Detect which cell encompasses the target text, then output its [x, y] center coordinate. 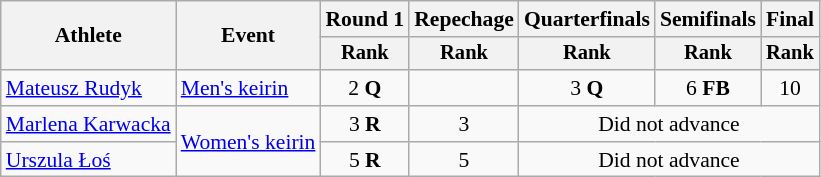
3 [464, 124]
Round 1 [364, 19]
3 R [364, 124]
Event [248, 36]
Semifinals [708, 19]
Final [790, 19]
10 [790, 88]
Women's keirin [248, 142]
Repechage [464, 19]
2 Q [364, 88]
Quarterfinals [587, 19]
Mateusz Rudyk [88, 88]
6 FB [708, 88]
Athlete [88, 36]
Did not advance [669, 124]
3 Q [587, 88]
Men's keirin [248, 88]
Marlena Karwacka [88, 124]
